Provide the (x, y) coordinate of the cell's center where the given text is located.  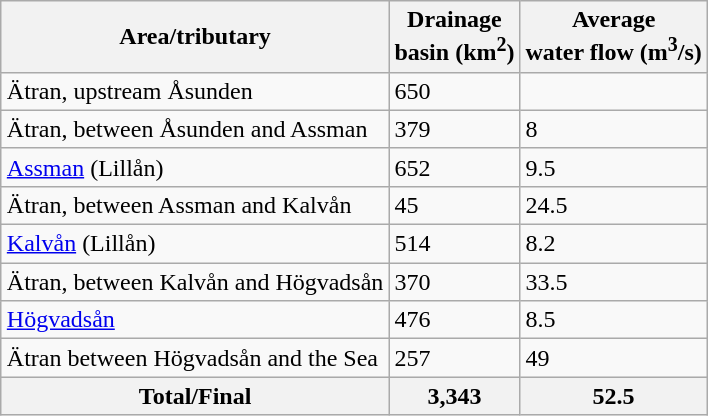
652 (454, 167)
3,343 (454, 396)
379 (454, 129)
8.2 (614, 244)
Area/tributary (195, 37)
Högvadsån (195, 320)
Ätran, between Assman and Kalvån (195, 205)
Ätran, between Åsunden and Assman (195, 129)
Ätran between Högvadsån and the Sea (195, 358)
Drainagebasin (km2) (454, 37)
52.5 (614, 396)
370 (454, 282)
9.5 (614, 167)
49 (614, 358)
476 (454, 320)
Ätran, between Kalvån and Högvadsån (195, 282)
8.5 (614, 320)
514 (454, 244)
Kalvån (Lillån) (195, 244)
257 (454, 358)
650 (454, 91)
8 (614, 129)
Total/Final (195, 396)
45 (454, 205)
Assman (Lillån) (195, 167)
Ätran, upstream Åsunden (195, 91)
24.5 (614, 205)
Averagewater flow (m3/s) (614, 37)
33.5 (614, 282)
